From the cell containing the given text, extract its center point as [x, y] coordinate. 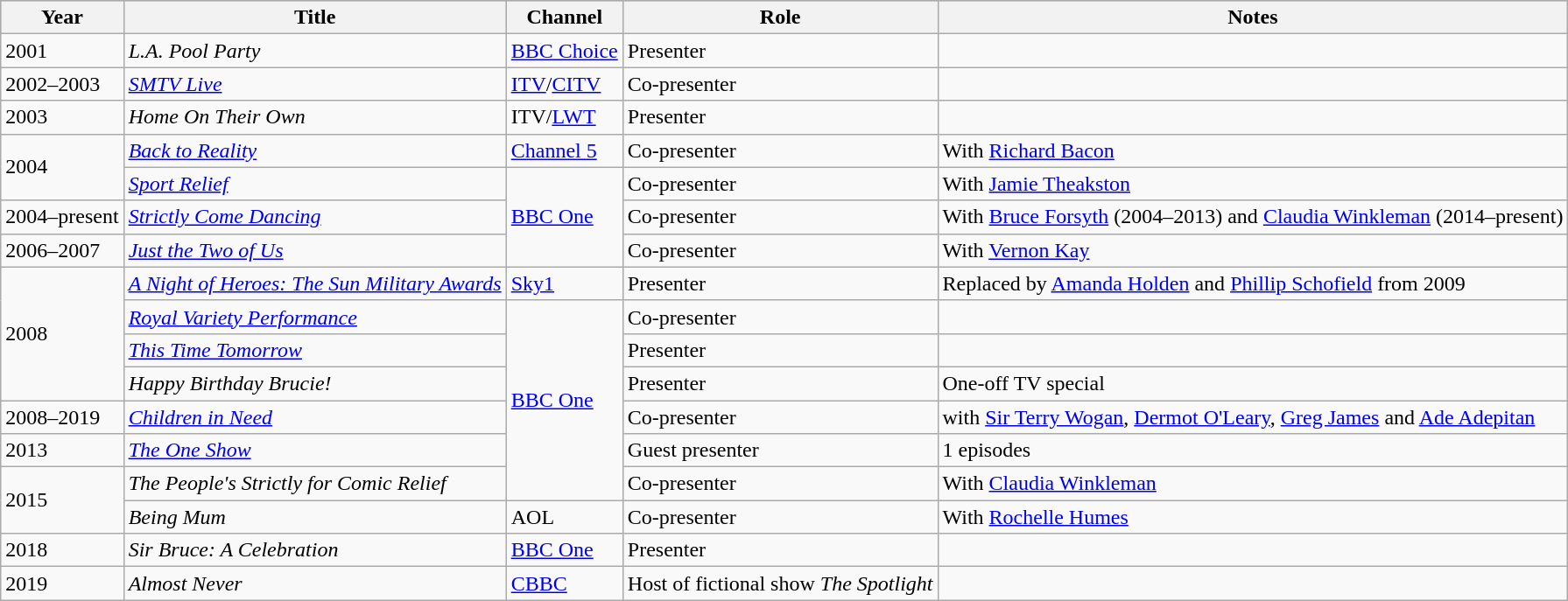
The One Show [315, 451]
with Sir Terry Wogan, Dermot O'Leary, Greg James and Ade Adepitan [1253, 417]
2008 [62, 333]
ITV/LWT [564, 117]
Strictly Come Dancing [315, 217]
With Claudia Winkleman [1253, 484]
L.A. Pool Party [315, 51]
Replaced by Amanda Holden and Phillip Schofield from 2009 [1253, 283]
Channel 5 [564, 150]
SMTV Live [315, 84]
2013 [62, 451]
2004 [62, 167]
With Vernon Kay [1253, 250]
One-off TV special [1253, 383]
Sir Bruce: A Celebration [315, 550]
Channel [564, 17]
Role [780, 17]
Host of fictional show The Spotlight [780, 584]
Sky1 [564, 283]
Sport Relief [315, 184]
The People's Strictly for Comic Relief [315, 484]
BBC Choice [564, 51]
With Rochelle Humes [1253, 517]
2018 [62, 550]
AOL [564, 517]
2015 [62, 500]
Almost Never [315, 584]
Royal Variety Performance [315, 317]
A Night of Heroes: The Sun Military Awards [315, 283]
Children in Need [315, 417]
2019 [62, 584]
With Jamie Theakston [1253, 184]
Happy Birthday Brucie! [315, 383]
2002–2003 [62, 84]
With Richard Bacon [1253, 150]
With Bruce Forsyth (2004–2013) and Claudia Winkleman (2014–present) [1253, 217]
CBBC [564, 584]
Title [315, 17]
This Time Tomorrow [315, 350]
2001 [62, 51]
2008–2019 [62, 417]
Back to Reality [315, 150]
2006–2007 [62, 250]
Home On Their Own [315, 117]
2004–present [62, 217]
Guest presenter [780, 451]
Notes [1253, 17]
Just the Two of Us [315, 250]
2003 [62, 117]
1 episodes [1253, 451]
ITV/CITV [564, 84]
Being Mum [315, 517]
Year [62, 17]
